Determine the [x, y] coordinate at the center of the cell enclosing the given text.  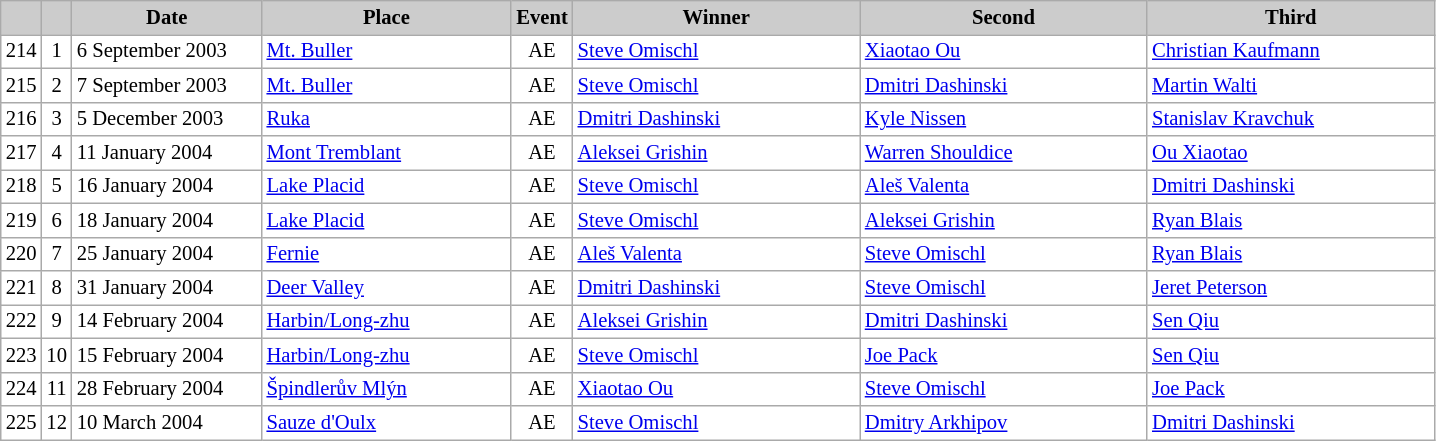
Second [1004, 17]
221 [22, 287]
10 March 2004 [167, 423]
224 [22, 389]
Deer Valley [387, 287]
16 January 2004 [167, 186]
18 January 2004 [167, 220]
11 [56, 389]
12 [56, 423]
225 [22, 423]
31 January 2004 [167, 287]
217 [22, 153]
Place [387, 17]
Špindlerův Mlýn [387, 389]
Ruka [387, 119]
Mont Tremblant [387, 153]
Dmitry Arkhipov [1004, 423]
Stanislav Kravchuk [1290, 119]
215 [22, 85]
Sauze d'Oulx [387, 423]
Jeret Peterson [1290, 287]
Date [167, 17]
7 September 2003 [167, 85]
15 February 2004 [167, 355]
25 January 2004 [167, 254]
Warren Shouldice [1004, 153]
6 September 2003 [167, 51]
222 [22, 321]
Christian Kaufmann [1290, 51]
6 [56, 220]
11 January 2004 [167, 153]
2 [56, 85]
4 [56, 153]
9 [56, 321]
Winner [716, 17]
5 [56, 186]
219 [22, 220]
1 [56, 51]
Ou Xiaotao [1290, 153]
220 [22, 254]
218 [22, 186]
216 [22, 119]
5 December 2003 [167, 119]
214 [22, 51]
28 February 2004 [167, 389]
Kyle Nissen [1004, 119]
Fernie [387, 254]
Third [1290, 17]
Event [542, 17]
223 [22, 355]
Martin Walti [1290, 85]
3 [56, 119]
14 February 2004 [167, 321]
10 [56, 355]
8 [56, 287]
7 [56, 254]
